Output the [X, Y] coordinate of the center of the cell containing the given text.  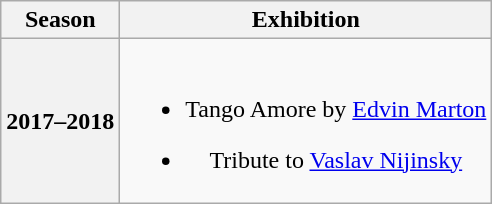
2017–2018 [60, 121]
Season [60, 20]
Exhibition [306, 20]
Tango Amore by Edvin MartonTribute to Vaslav Nijinsky [306, 121]
